Determine the (X, Y) coordinate at the center of the cell enclosing the given text.  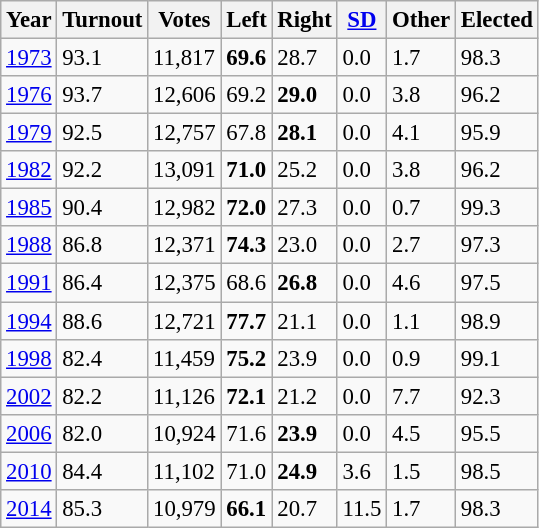
7.7 (422, 396)
90.4 (102, 208)
82.2 (102, 396)
92.3 (498, 396)
86.8 (102, 245)
71.6 (246, 433)
12,606 (184, 95)
1991 (29, 283)
2010 (29, 471)
26.8 (304, 283)
66.1 (246, 509)
86.4 (102, 283)
29.0 (304, 95)
20.7 (304, 509)
1973 (29, 58)
12,721 (184, 321)
68.6 (246, 283)
Right (304, 20)
2002 (29, 396)
Votes (184, 20)
21.1 (304, 321)
1.1 (422, 321)
97.3 (498, 245)
92.2 (102, 170)
1988 (29, 245)
0.9 (422, 358)
4.5 (422, 433)
69.2 (246, 95)
74.3 (246, 245)
10,924 (184, 433)
1.5 (422, 471)
12,757 (184, 133)
99.3 (498, 208)
Left (246, 20)
11,126 (184, 396)
99.1 (498, 358)
97.5 (498, 283)
4.1 (422, 133)
28.7 (304, 58)
13,091 (184, 170)
93.1 (102, 58)
11,817 (184, 58)
4.6 (422, 283)
11.5 (362, 509)
88.6 (102, 321)
1998 (29, 358)
0.7 (422, 208)
98.5 (498, 471)
84.4 (102, 471)
85.3 (102, 509)
2.7 (422, 245)
1994 (29, 321)
27.3 (304, 208)
92.5 (102, 133)
1979 (29, 133)
93.7 (102, 95)
1985 (29, 208)
67.8 (246, 133)
11,459 (184, 358)
69.6 (246, 58)
24.9 (304, 471)
98.9 (498, 321)
12,371 (184, 245)
1982 (29, 170)
23.0 (304, 245)
10,979 (184, 509)
75.2 (246, 358)
82.4 (102, 358)
Year (29, 20)
11,102 (184, 471)
82.0 (102, 433)
72.0 (246, 208)
2014 (29, 509)
25.2 (304, 170)
95.9 (498, 133)
21.2 (304, 396)
3.6 (362, 471)
1976 (29, 95)
2006 (29, 433)
72.1 (246, 396)
Elected (498, 20)
28.1 (304, 133)
Other (422, 20)
12,375 (184, 283)
77.7 (246, 321)
12,982 (184, 208)
Turnout (102, 20)
95.5 (498, 433)
SD (362, 20)
